Capture the cell that displays the provided text and extract its (X, Y) central coordinate. 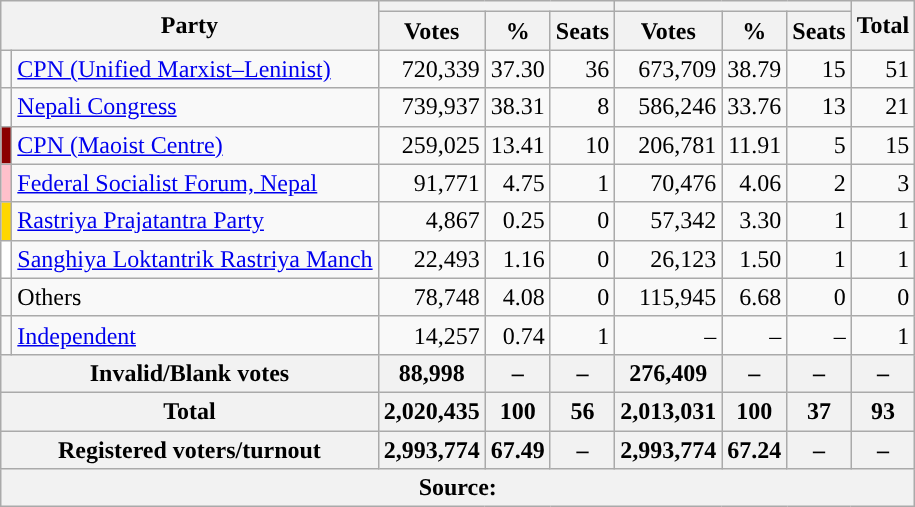
115,945 (668, 297)
206,781 (668, 145)
67.49 (518, 449)
673,709 (668, 69)
CPN (Unified Marxist–Leninist) (195, 69)
56 (582, 411)
4,867 (432, 221)
67.24 (754, 449)
4.75 (518, 183)
26,123 (668, 259)
720,339 (432, 69)
70,476 (668, 183)
1.16 (518, 259)
Independent (195, 335)
Invalid/Blank votes (190, 373)
Others (195, 297)
4.08 (518, 297)
37.30 (518, 69)
13.41 (518, 145)
276,409 (668, 373)
4.06 (754, 183)
Sanghiya Loktantrik Rastriya Manch (195, 259)
13 (819, 107)
91,771 (432, 183)
8 (582, 107)
10 (582, 145)
88,998 (432, 373)
586,246 (668, 107)
14,257 (432, 335)
93 (883, 411)
Source: (458, 488)
0.74 (518, 335)
Registered voters/turnout (190, 449)
3.30 (754, 221)
38.79 (754, 69)
Federal Socialist Forum, Nepal (195, 183)
6.68 (754, 297)
57,342 (668, 221)
Nepali Congress (195, 107)
22,493 (432, 259)
37 (819, 411)
21 (883, 107)
CPN (Maoist Centre) (195, 145)
36 (582, 69)
Party (190, 26)
0.25 (518, 221)
2,013,031 (668, 411)
2 (819, 183)
2,020,435 (432, 411)
5 (819, 145)
1.50 (754, 259)
51 (883, 69)
78,748 (432, 297)
Rastriya Prajatantra Party (195, 221)
38.31 (518, 107)
11.91 (754, 145)
259,025 (432, 145)
739,937 (432, 107)
33.76 (754, 107)
3 (883, 183)
